Output the [X, Y] coordinate of the center of the cell containing the given text.  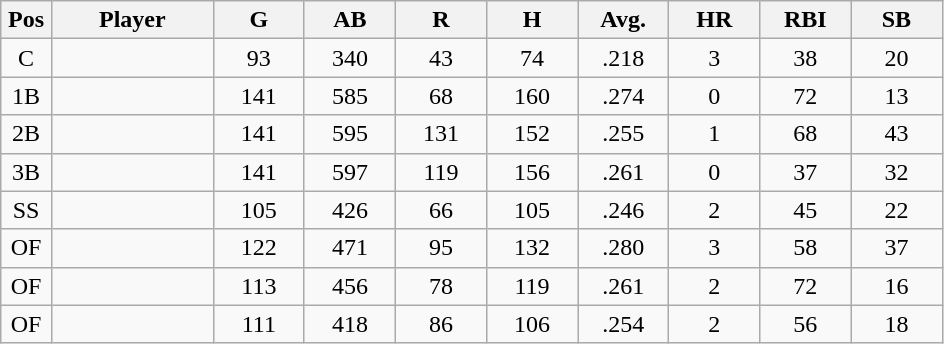
18 [896, 324]
SB [896, 20]
22 [896, 210]
156 [532, 172]
38 [806, 58]
16 [896, 286]
93 [258, 58]
Player [132, 20]
G [258, 20]
131 [440, 134]
20 [896, 58]
471 [350, 248]
R [440, 20]
Avg. [624, 20]
418 [350, 324]
1B [26, 96]
113 [258, 286]
.218 [624, 58]
74 [532, 58]
122 [258, 248]
160 [532, 96]
AB [350, 20]
.280 [624, 248]
597 [350, 172]
132 [532, 248]
56 [806, 324]
Pos [26, 20]
152 [532, 134]
3B [26, 172]
66 [440, 210]
.274 [624, 96]
106 [532, 324]
78 [440, 286]
HR [714, 20]
111 [258, 324]
H [532, 20]
86 [440, 324]
13 [896, 96]
.254 [624, 324]
.255 [624, 134]
45 [806, 210]
95 [440, 248]
340 [350, 58]
RBI [806, 20]
426 [350, 210]
58 [806, 248]
.246 [624, 210]
595 [350, 134]
C [26, 58]
585 [350, 96]
2B [26, 134]
SS [26, 210]
456 [350, 286]
32 [896, 172]
1 [714, 134]
